Pinpoint the cell where the given text exists, returning its [X, Y] midpoint coordinate. 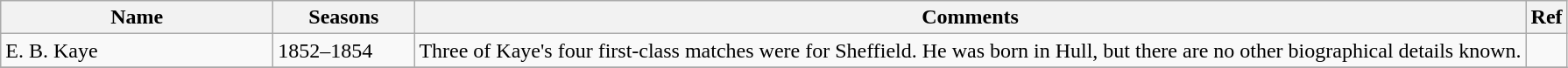
Ref [1547, 17]
1852–1854 [343, 51]
Name [137, 17]
E. B. Kaye [137, 51]
Seasons [343, 17]
Three of Kaye's four first-class matches were for Sheffield. He was born in Hull, but there are no other biographical details known. [971, 51]
Comments [971, 17]
